Pinpoint the cell where the given text exists, returning its [X, Y] midpoint coordinate. 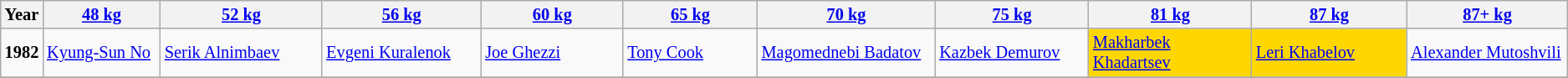
65 kg [690, 14]
Evgeni Kuralenok [401, 53]
Makharbek Khadartsev [1171, 53]
87+ kg [1487, 14]
81 kg [1171, 14]
56 kg [401, 14]
60 kg [552, 14]
52 kg [241, 14]
Alexander Mutoshvili [1487, 53]
Year [22, 14]
70 kg [846, 14]
Leri Khabelov [1330, 53]
Magomednebi Badatov [846, 53]
Tony Cook [690, 53]
Kazbek Demurov [1012, 53]
Joe Ghezzi [552, 53]
1982 [22, 53]
75 kg [1012, 14]
48 kg [102, 14]
Serik Alnimbaev [241, 53]
87 kg [1330, 14]
Kyung-Sun No [102, 53]
